Pinpoint the cell where the given text exists, returning its [X, Y] midpoint coordinate. 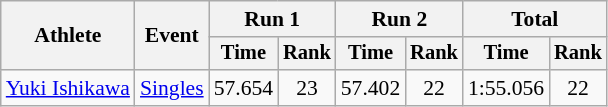
Yuki Ishikawa [68, 88]
Run 1 [272, 19]
57.402 [370, 88]
1:55.056 [506, 88]
Run 2 [400, 19]
Singles [172, 88]
Athlete [68, 36]
23 [307, 88]
Total [535, 19]
57.654 [244, 88]
Event [172, 36]
